Capture the cell that displays the provided text and extract its (x, y) central coordinate. 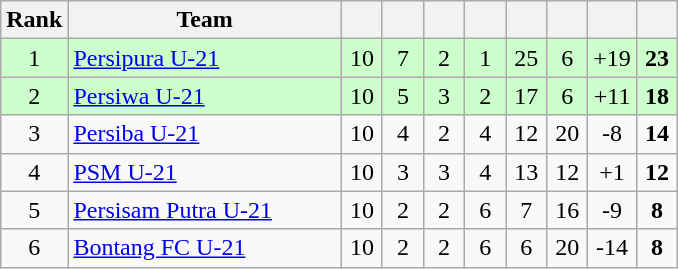
18 (656, 96)
-14 (612, 248)
14 (656, 134)
-9 (612, 210)
Bontang FC U-21 (205, 248)
Persisam Putra U-21 (205, 210)
-8 (612, 134)
16 (568, 210)
Persiwa U-21 (205, 96)
+11 (612, 96)
Persipura U-21 (205, 58)
17 (526, 96)
13 (526, 172)
PSM U-21 (205, 172)
Persiba U-21 (205, 134)
+19 (612, 58)
25 (526, 58)
Team (205, 20)
23 (656, 58)
Rank (34, 20)
+1 (612, 172)
